Determine the [x, y] coordinate at the center of the cell enclosing the given text.  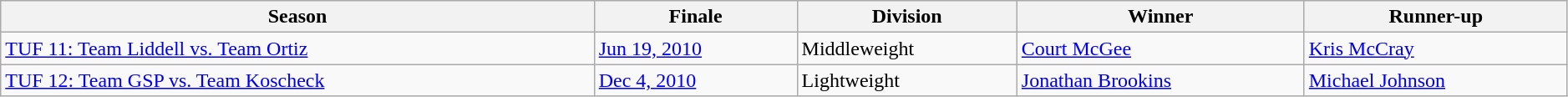
Season [297, 17]
Jonathan Brookins [1160, 80]
Court McGee [1160, 48]
Dec 4, 2010 [695, 80]
Michael Johnson [1435, 80]
Division [907, 17]
Lightweight [907, 80]
Kris McCray [1435, 48]
TUF 12: Team GSP vs. Team Koscheck [297, 80]
TUF 11: Team Liddell vs. Team Ortiz [297, 48]
Middleweight [907, 48]
Winner [1160, 17]
Runner-up [1435, 17]
Jun 19, 2010 [695, 48]
Finale [695, 17]
